Identify which cell holds the provided text, then report its [X, Y] central coordinate. 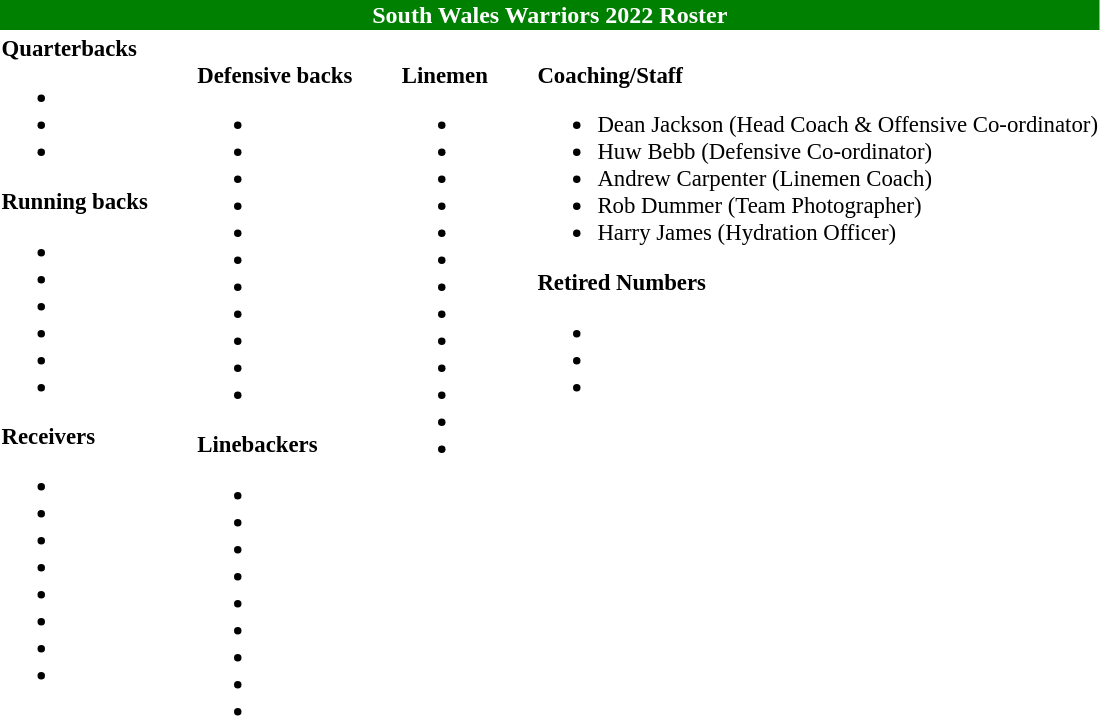
South Wales Warriors 2022 Roster [550, 15]
